Extract the (X, Y) coordinate from the center of the cell holding the provided text.  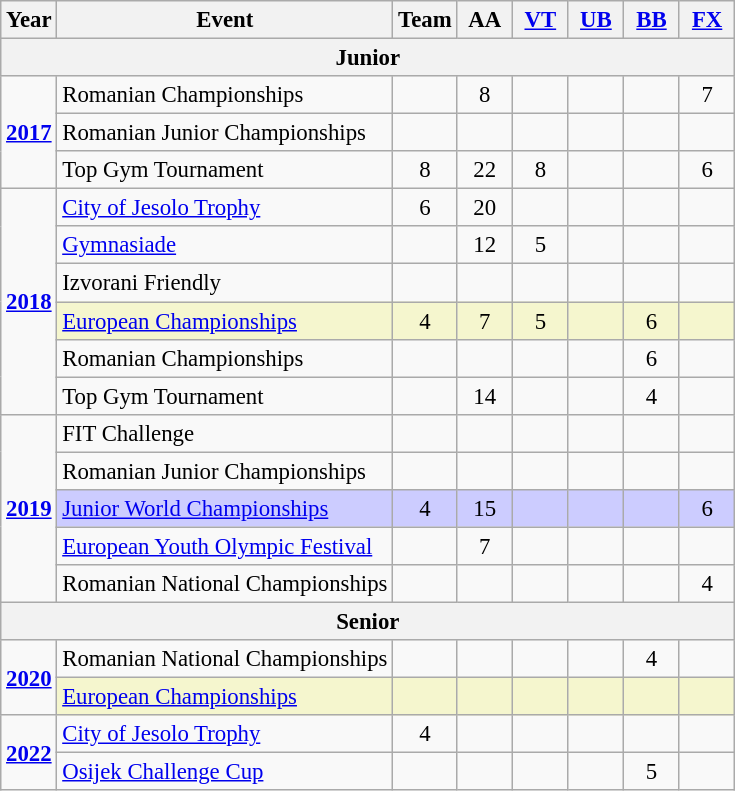
12 (485, 245)
2018 (29, 302)
Year (29, 20)
European Youth Olympic Festival (225, 546)
Team (425, 20)
FIT Challenge (225, 433)
VT (541, 20)
Izvorani Friendly (225, 283)
Junior World Championships (225, 509)
Junior (368, 58)
UB (596, 20)
2019 (29, 508)
FX (707, 20)
20 (485, 208)
14 (485, 396)
2020 (29, 678)
2017 (29, 132)
Gymnasiade (225, 245)
2022 (29, 752)
22 (485, 170)
BB (652, 20)
AA (485, 20)
Osijek Challenge Cup (225, 772)
Event (225, 20)
15 (485, 509)
Senior (368, 621)
